Identify which cell holds the provided text, then report its [X, Y] central coordinate. 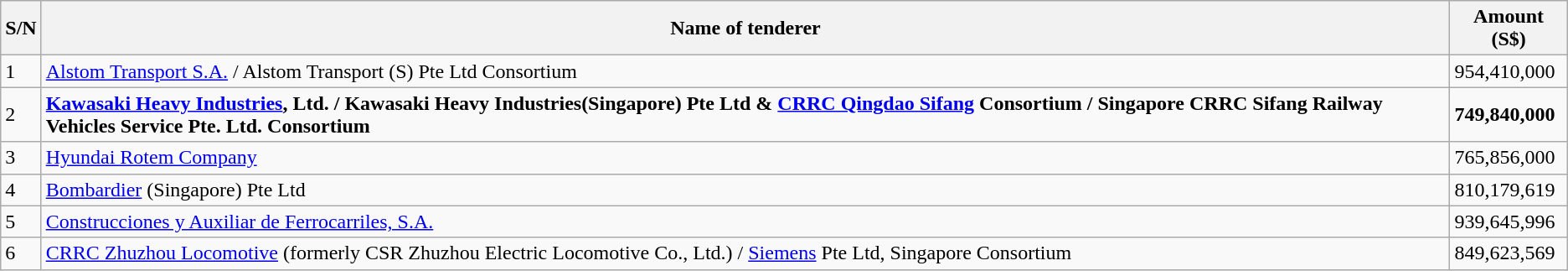
4 [21, 190]
Amount (S$) [1509, 29]
3 [21, 158]
939,645,996 [1509, 221]
6 [21, 253]
S/N [21, 29]
CRRC Zhuzhou Locomotive (formerly CSR Zhuzhou Electric Locomotive Co., Ltd.) / Siemens Pte Ltd, Singapore Consortium [745, 253]
749,840,000 [1509, 114]
1 [21, 71]
Construcciones y Auxiliar de Ferrocarriles, S.A. [745, 221]
765,856,000 [1509, 158]
849,623,569 [1509, 253]
Name of tenderer [745, 29]
Hyundai Rotem Company [745, 158]
2 [21, 114]
5 [21, 221]
954,410,000 [1509, 71]
Alstom Transport S.A. / Alstom Transport (S) Pte Ltd Consortium [745, 71]
Bombardier (Singapore) Pte Ltd [745, 190]
810,179,619 [1509, 190]
